Provide the [X, Y] coordinate of the cell's center where the given text is located.  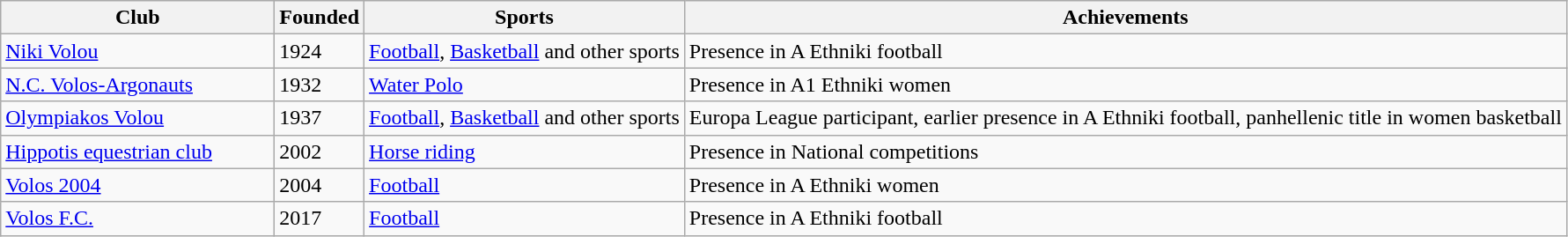
Olympiakos Volou [137, 118]
Founded [320, 18]
Hippotis equestrian club [137, 152]
Presence in A Ethniki women [1125, 185]
Volos 2004 [137, 185]
Volos F.C. [137, 218]
2002 [320, 152]
Water Polo [525, 85]
Club [137, 18]
Horse riding [525, 152]
Sports [525, 18]
Europa League participant, earlier presence in A Ethniki football, panhellenic title in women basketball [1125, 118]
2004 [320, 185]
1937 [320, 118]
Presence in A1 Ethniki women [1125, 85]
N.C. Volos-Argonauts [137, 85]
1924 [320, 51]
Presence in National competitions [1125, 152]
Achievements [1125, 18]
1932 [320, 85]
2017 [320, 218]
Niki Volou [137, 51]
